Capture the cell that displays the provided text and extract its (X, Y) central coordinate. 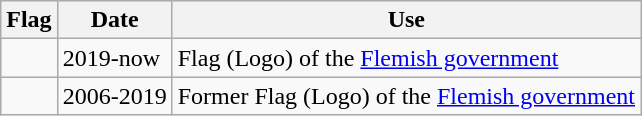
Flag (Logo) of the Flemish government (406, 58)
Former Flag (Logo) of the Flemish government (406, 96)
2006-2019 (114, 96)
Flag (29, 20)
Date (114, 20)
2019-now (114, 58)
Use (406, 20)
